Return the [x, y] coordinate for the center point of the cell that contains the specified text.  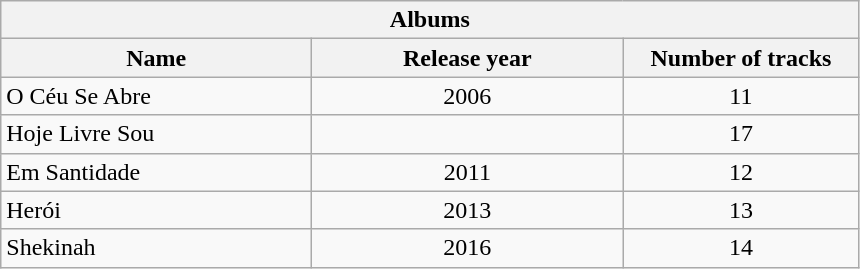
2011 [468, 172]
12 [741, 172]
2006 [468, 96]
17 [741, 134]
Em Santidade [156, 172]
Release year [468, 58]
Herói [156, 210]
14 [741, 248]
Number of tracks [741, 58]
O Céu Se Abre [156, 96]
2013 [468, 210]
Hoje Livre Sou [156, 134]
13 [741, 210]
Name [156, 58]
11 [741, 96]
Shekinah [156, 248]
2016 [468, 248]
Albums [430, 20]
